Pinpoint the cell where the given text exists, returning its (x, y) midpoint coordinate. 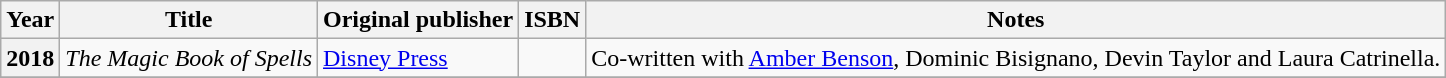
Disney Press (418, 58)
2018 (30, 58)
Title (189, 20)
ISBN (552, 20)
Year (30, 20)
The Magic Book of Spells (189, 58)
Notes (1016, 20)
Co-written with Amber Benson, Dominic Bisignano, Devin Taylor and Laura Catrinella. (1016, 58)
Original publisher (418, 20)
